Find where the given text appears and provide that cell's center as (x, y) coordinate. 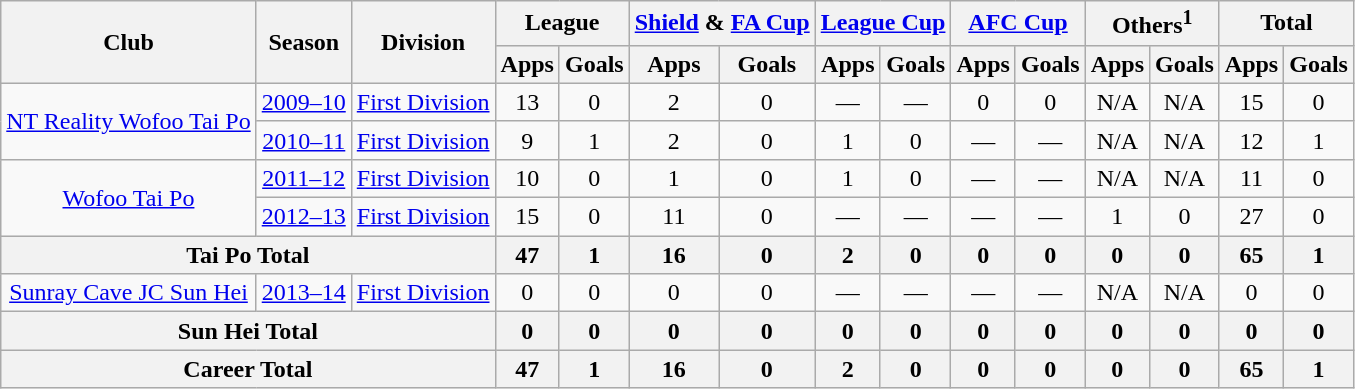
9 (527, 140)
Sunray Cave JC Sun Hei (128, 293)
2011–12 (304, 178)
2010–11 (304, 140)
Sun Hei Total (248, 331)
2012–13 (304, 217)
10 (527, 178)
2009–10 (304, 102)
Season (304, 42)
27 (1251, 217)
Others1 (1152, 24)
Career Total (248, 369)
Wofoo Tai Po (128, 197)
AFC Cup (1018, 24)
NT Reality Wofoo Tai Po (128, 121)
League (562, 24)
13 (527, 102)
12 (1251, 140)
Tai Po Total (248, 255)
Club (128, 42)
League Cup (883, 24)
Division (423, 42)
Total (1286, 24)
Shield & FA Cup (722, 24)
2013–14 (304, 293)
